Output the [x, y] coordinate of the center of the cell containing the given text.  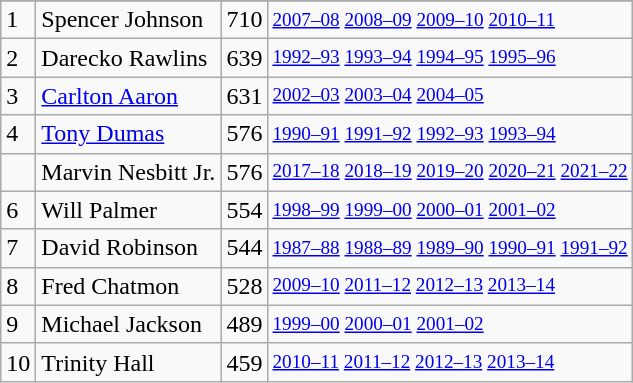
8 [18, 286]
710 [244, 20]
4 [18, 134]
1999–00 2000–01 2001–02 [450, 324]
Trinity Hall [128, 362]
David Robinson [128, 248]
554 [244, 210]
1987–88 1988–89 1989–90 1990–91 1991–92 [450, 248]
459 [244, 362]
1992–93 1993–94 1994–95 1995–96 [450, 58]
3 [18, 96]
Carlton Aaron [128, 96]
2 [18, 58]
631 [244, 96]
Marvin Nesbitt Jr. [128, 172]
Darecko Rawlins [128, 58]
2002–03 2003–04 2004–05 [450, 96]
Spencer Johnson [128, 20]
10 [18, 362]
1990–91 1991–92 1992–93 1993–94 [450, 134]
2007–08 2008–09 2009–10 2010–11 [450, 20]
Michael Jackson [128, 324]
9 [18, 324]
Will Palmer [128, 210]
7 [18, 248]
639 [244, 58]
6 [18, 210]
544 [244, 248]
528 [244, 286]
2010–11 2011–12 2012–13 2013–14 [450, 362]
1998–99 1999–00 2000–01 2001–02 [450, 210]
Fred Chatmon [128, 286]
2017–18 2018–19 2019–20 2020–21 2021–22 [450, 172]
1 [18, 20]
489 [244, 324]
Tony Dumas [128, 134]
2009–10 2011–12 2012–13 2013–14 [450, 286]
